Scan for the cell matching the given text and deliver its (x, y) coordinate at center. 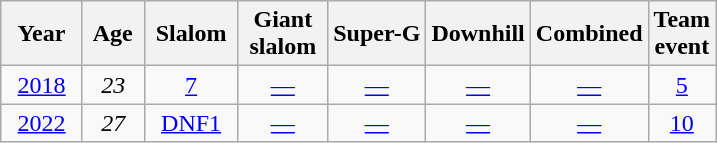
Downhill (478, 34)
2018 (42, 85)
7 (191, 85)
10 (682, 123)
27 (113, 123)
Teamevent (682, 34)
Giant slalom (283, 34)
23 (113, 85)
DNF1 (191, 123)
Super-G (377, 34)
Slalom (191, 34)
Combined (589, 34)
Age (113, 34)
2022 (42, 123)
5 (682, 85)
Year (42, 34)
